Capture the cell that displays the provided text and extract its (X, Y) central coordinate. 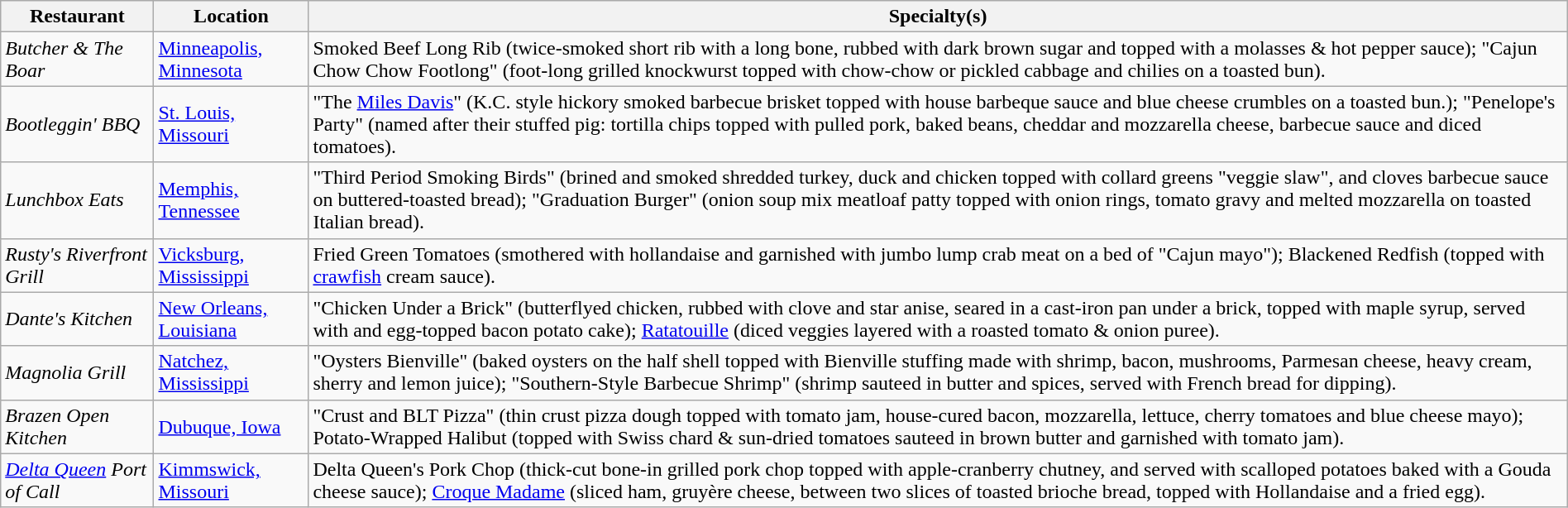
Brazen Open Kitchen (78, 427)
Natchez, Mississippi (232, 372)
Memphis, Tennessee (232, 200)
Dante's Kitchen (78, 319)
Restaurant (78, 17)
Minneapolis, Minnesota (232, 60)
Bootleggin' BBQ (78, 124)
Rusty's Riverfront Grill (78, 265)
Butcher & The Boar (78, 60)
Specialty(s) (938, 17)
Lunchbox Eats (78, 200)
Magnolia Grill (78, 372)
Kimmswick, Missouri (232, 480)
St. Louis, Missouri (232, 124)
Dubuque, Iowa (232, 427)
New Orleans, Louisiana (232, 319)
Vicksburg, Mississippi (232, 265)
Location (232, 17)
Delta Queen Port of Call (78, 480)
